Detect which cell encompasses the target text, then output its [x, y] center coordinate. 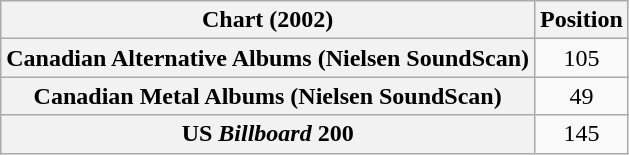
105 [582, 58]
Canadian Metal Albums (Nielsen SoundScan) [268, 96]
Canadian Alternative Albums (Nielsen SoundScan) [268, 58]
US Billboard 200 [268, 134]
145 [582, 134]
Chart (2002) [268, 20]
49 [582, 96]
Position [582, 20]
